Return [x, y] of the center of cell containing provided text 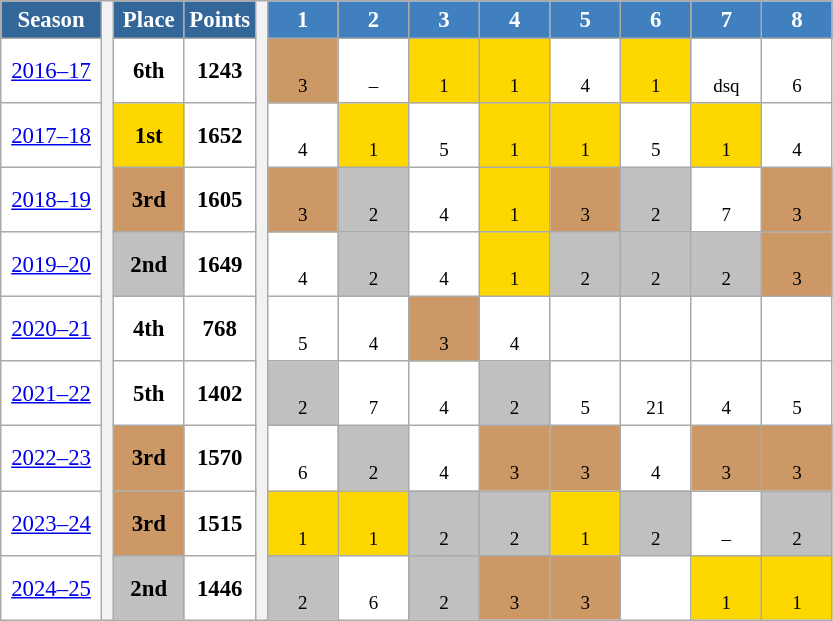
1649 [220, 264]
5th [148, 394]
2018–19 [52, 200]
1515 [220, 524]
Points [220, 20]
768 [220, 330]
6th [148, 72]
1402 [220, 394]
2022–23 [52, 458]
1st [148, 136]
Place [148, 20]
1446 [220, 588]
2023–24 [52, 524]
1570 [220, 458]
2016–17 [52, 72]
2019–20 [52, 264]
2021–22 [52, 394]
4th [148, 330]
8 [798, 20]
1243 [220, 72]
2020–21 [52, 330]
dsq [726, 72]
21 [656, 394]
1605 [220, 200]
Season [52, 20]
2024–25 [52, 588]
2017–18 [52, 136]
1652 [220, 136]
